Search for the cell housing the specified text and yield its (x, y) center coordinate. 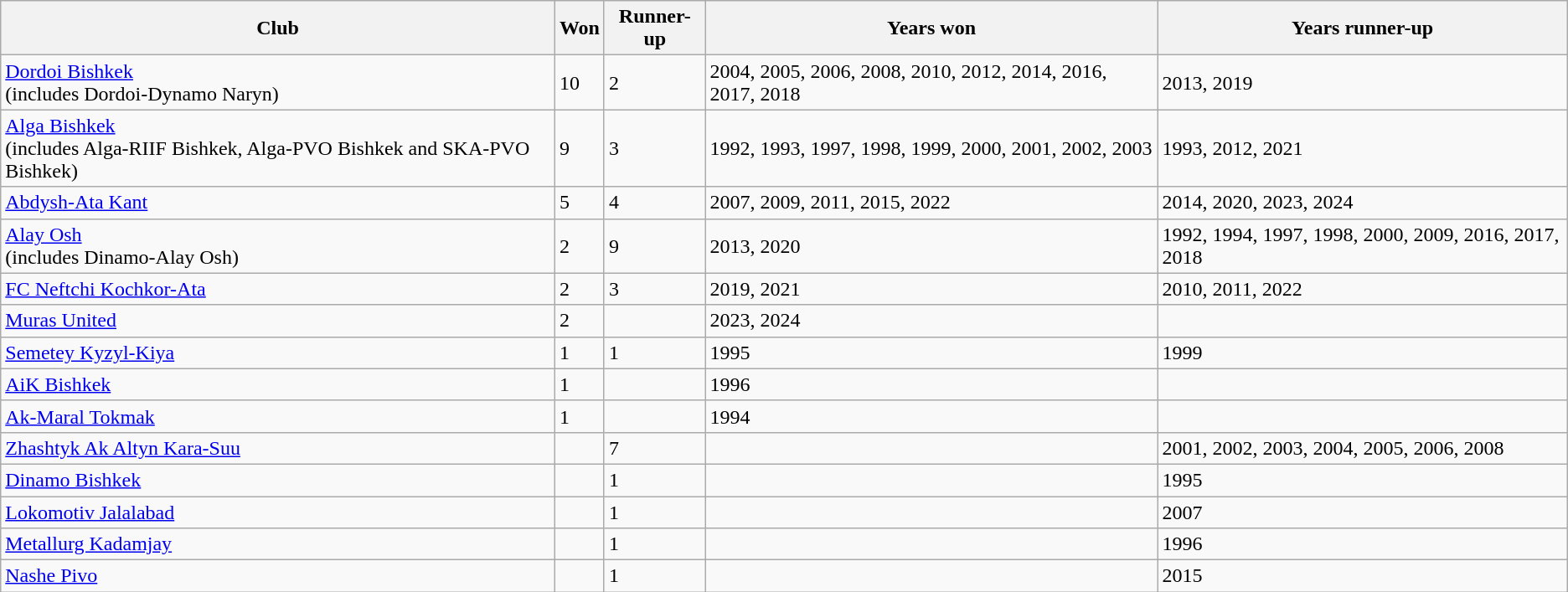
10 (580, 82)
2001, 2002, 2003, 2004, 2005, 2006, 2008 (1362, 448)
1992, 1993, 1997, 1998, 1999, 2000, 2001, 2002, 2003 (931, 148)
4 (655, 203)
Years runner-up (1362, 28)
2010, 2011, 2022 (1362, 289)
2019, 2021 (931, 289)
1992, 1994, 1997, 1998, 2000, 2009, 2016, 2017, 2018 (1362, 246)
1999 (1362, 353)
Semetey Kyzyl-Kiya (278, 353)
AiK Bishkek (278, 384)
5 (580, 203)
2013, 2019 (1362, 82)
2004, 2005, 2006, 2008, 2010, 2012, 2014, 2016, 2017, 2018 (931, 82)
Dinamo Bishkek (278, 480)
Zhashtyk Ak Altyn Kara-Suu (278, 448)
Lokomotiv Jalalabad (278, 512)
Club (278, 28)
Years won (931, 28)
2023, 2024 (931, 321)
Metallurg Kadamjay (278, 544)
Dordoi Bishkek(includes Dordoi-Dynamo Naryn) (278, 82)
Runner-up (655, 28)
FC Neftchi Kochkor-Ata (278, 289)
Alga Bishkek(includes Alga-RIIF Bishkek, Alga-PVO Bishkek and SKA-PVO Bishkek) (278, 148)
1994 (931, 416)
2013, 2020 (931, 246)
2014, 2020, 2023, 2024 (1362, 203)
Abdysh-Ata Kant (278, 203)
Ak-Maral Tokmak (278, 416)
Alay Osh(includes Dinamo-Alay Osh) (278, 246)
2015 (1362, 576)
7 (655, 448)
2007 (1362, 512)
1993, 2012, 2021 (1362, 148)
Won (580, 28)
2007, 2009, 2011, 2015, 2022 (931, 203)
Muras United (278, 321)
Nashe Pivo (278, 576)
